Find where the given text appears and provide that cell's center as (X, Y) coordinate. 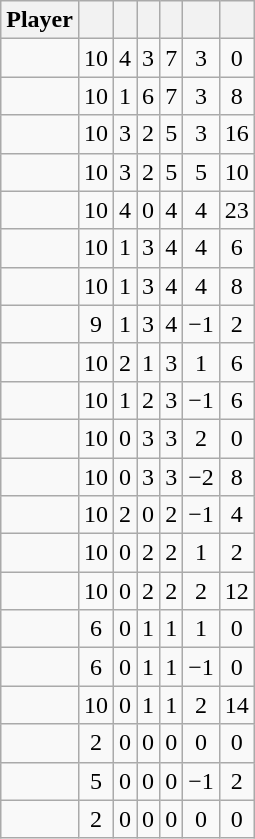
14 (236, 705)
9 (96, 324)
23 (236, 210)
12 (236, 591)
16 (236, 134)
Player (40, 20)
−2 (202, 477)
